Provide the [x, y] coordinate of the cell's center where the given text is located.  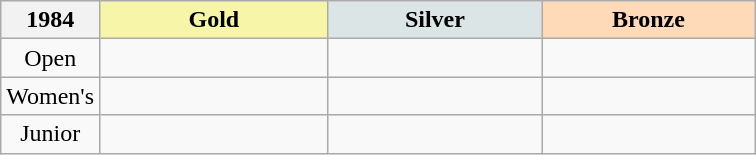
Gold [214, 20]
Bronze [649, 20]
Women's [50, 96]
Silver [435, 20]
Open [50, 58]
1984 [50, 20]
Junior [50, 134]
